Output the (x, y) coordinate of the center of the cell containing the given text.  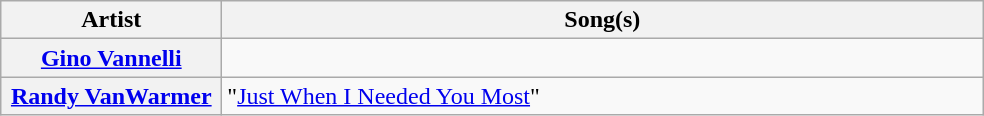
"Just When I Needed You Most" (602, 96)
Randy VanWarmer (112, 96)
Song(s) (602, 20)
Artist (112, 20)
Gino Vannelli (112, 58)
